Scan for the cell matching the given text and deliver its (x, y) coordinate at center. 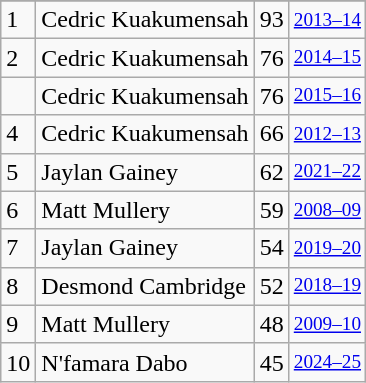
93 (272, 20)
1 (18, 20)
2014–15 (327, 58)
48 (272, 324)
54 (272, 248)
N'famara Dabo (145, 362)
4 (18, 134)
2008–09 (327, 210)
2009–10 (327, 324)
10 (18, 362)
2021–22 (327, 172)
2012–13 (327, 134)
59 (272, 210)
6 (18, 210)
7 (18, 248)
9 (18, 324)
2019–20 (327, 248)
5 (18, 172)
66 (272, 134)
52 (272, 286)
2018–19 (327, 286)
Desmond Cambridge (145, 286)
2013–14 (327, 20)
2 (18, 58)
8 (18, 286)
45 (272, 362)
2015–16 (327, 96)
2024–25 (327, 362)
62 (272, 172)
